From the cell containing the given text, extract its center point as [x, y] coordinate. 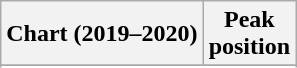
Chart (2019–2020) [102, 34]
Peakposition [249, 34]
